For the text-containing cell, return its midpoint in [X, Y] coordinate format. 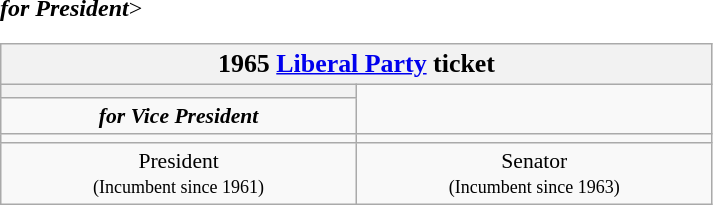
1965 Liberal Party ticket [356, 64]
Senator(Incumbent since 1963) [534, 174]
for Vice President [179, 116]
President(Incumbent since 1961) [179, 174]
